Determine the (x, y) coordinate at the center of the cell enclosing the given text.  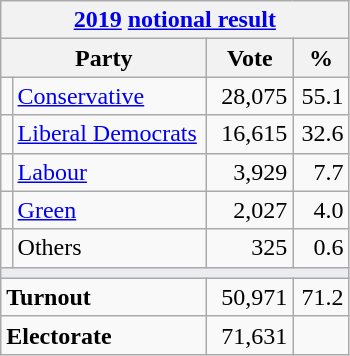
Electorate (104, 335)
% (321, 58)
2,027 (250, 210)
2019 notional result (175, 20)
3,929 (250, 172)
Turnout (104, 297)
Labour (110, 172)
Conservative (110, 96)
Vote (250, 58)
50,971 (250, 297)
71.2 (321, 297)
Others (110, 248)
16,615 (250, 134)
71,631 (250, 335)
Green (110, 210)
325 (250, 248)
0.6 (321, 248)
32.6 (321, 134)
4.0 (321, 210)
Party (104, 58)
Liberal Democrats (110, 134)
28,075 (250, 96)
55.1 (321, 96)
7.7 (321, 172)
